Provide the (x, y) coordinate of the cell's center where the given text is located.  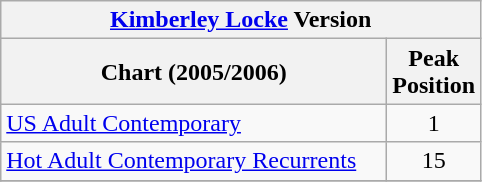
Kimberley Locke Version (241, 20)
15 (434, 161)
1 (434, 123)
US Adult Contemporary (194, 123)
Hot Adult Contemporary Recurrents (194, 161)
PeakPosition (434, 72)
Chart (2005/2006) (194, 72)
